Locate the cell with the specified text and output its [X, Y] center coordinate. 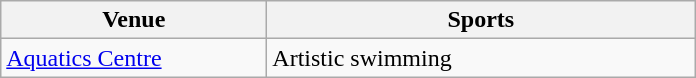
Aquatics Centre [134, 58]
Sports [481, 20]
Venue [134, 20]
Artistic swimming [481, 58]
